Output the (X, Y) coordinate of the center of the cell containing the given text.  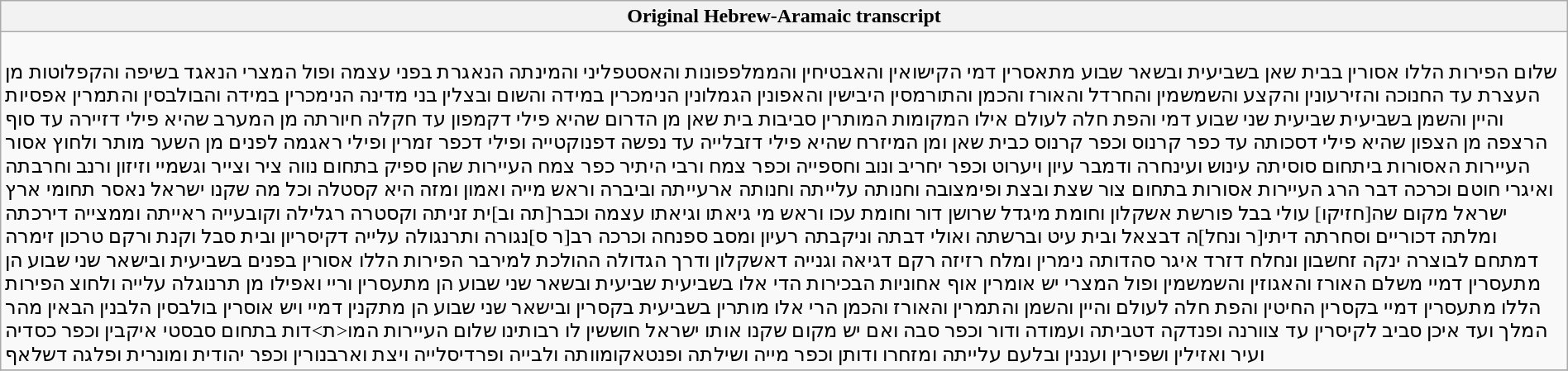
Original Hebrew-Aramaic transcript (784, 17)
